Extract the [x, y] coordinate from the center of the cell holding the provided text.  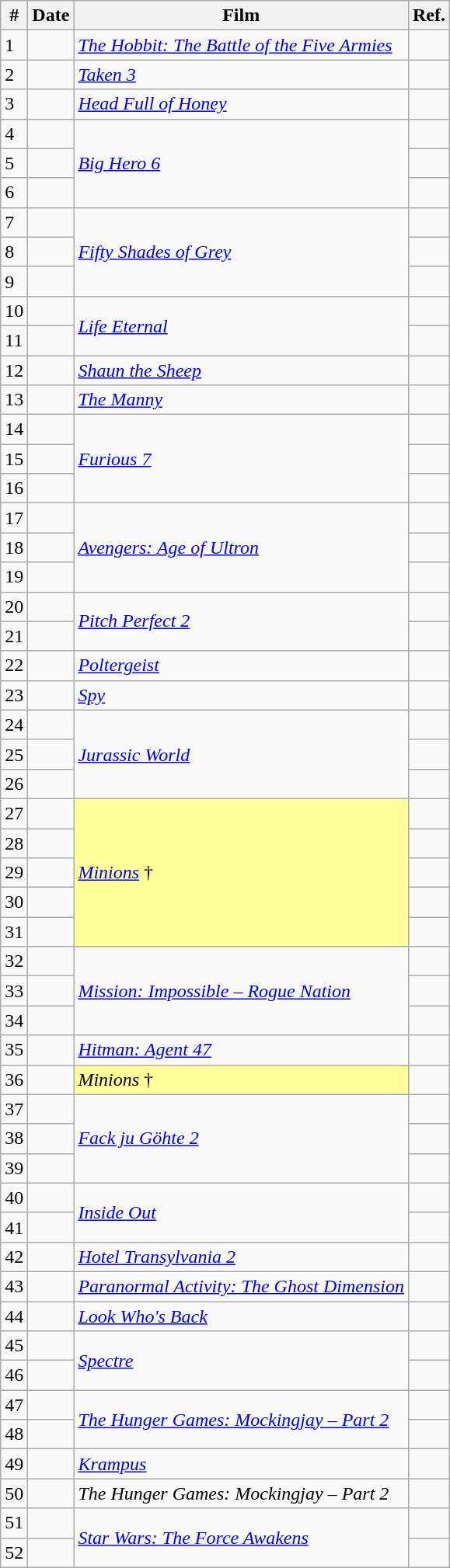
27 [14, 813]
18 [14, 548]
29 [14, 873]
12 [14, 370]
Shaun the Sheep [241, 370]
35 [14, 1050]
Fifty Shades of Grey [241, 252]
40 [14, 1198]
Mission: Impossible – Rogue Nation [241, 991]
22 [14, 666]
8 [14, 252]
Furious 7 [241, 459]
32 [14, 961]
Pitch Perfect 2 [241, 621]
37 [14, 1109]
Head Full of Honey [241, 104]
Jurassic World [241, 754]
Krampus [241, 1464]
30 [14, 902]
47 [14, 1405]
33 [14, 991]
24 [14, 725]
31 [14, 932]
15 [14, 459]
Look Who's Back [241, 1316]
Fack ju Göhte 2 [241, 1139]
44 [14, 1316]
1 [14, 45]
17 [14, 518]
# [14, 16]
16 [14, 488]
6 [14, 193]
39 [14, 1168]
28 [14, 843]
50 [14, 1493]
5 [14, 163]
36 [14, 1080]
7 [14, 222]
20 [14, 607]
34 [14, 1020]
Avengers: Age of Ultron [241, 548]
Poltergeist [241, 666]
2 [14, 75]
43 [14, 1286]
45 [14, 1346]
Life Eternal [241, 325]
The Hobbit: The Battle of the Five Armies [241, 45]
11 [14, 340]
49 [14, 1464]
Spectre [241, 1361]
Hotel Transylvania 2 [241, 1257]
Paranormal Activity: The Ghost Dimension [241, 1286]
4 [14, 134]
Film [241, 16]
Spy [241, 695]
Star Wars: The Force Awakens [241, 1538]
The Manny [241, 400]
19 [14, 577]
38 [14, 1139]
3 [14, 104]
26 [14, 784]
13 [14, 400]
42 [14, 1257]
9 [14, 281]
41 [14, 1227]
51 [14, 1523]
Date [51, 16]
21 [14, 636]
Taken 3 [241, 75]
23 [14, 695]
48 [14, 1434]
14 [14, 429]
Ref. [429, 16]
25 [14, 754]
10 [14, 311]
52 [14, 1552]
Big Hero 6 [241, 163]
Hitman: Agent 47 [241, 1050]
46 [14, 1375]
Inside Out [241, 1212]
